Output the [x, y] coordinate of the center of the cell containing the given text.  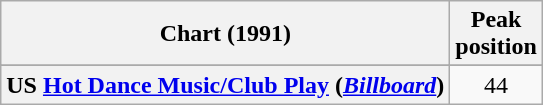
Peakposition [496, 34]
US Hot Dance Music/Club Play (Billboard) [226, 85]
44 [496, 85]
Chart (1991) [226, 34]
